Locate the cell with the specified text and output its [x, y] center coordinate. 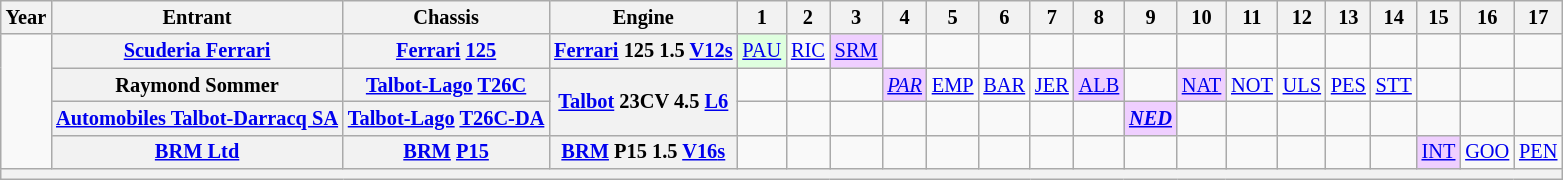
Ferrari 125 1.5 V12s [643, 51]
Engine [643, 17]
BAR [1004, 85]
NOT [1252, 85]
5 [953, 17]
Talbot-Lago T26C [446, 85]
Talbot-Lago T26C-DA [446, 118]
Talbot 23CV 4.5 L6 [643, 102]
Chassis [446, 17]
NED [1150, 118]
GOO [1487, 152]
ULS [1302, 85]
8 [1099, 17]
PAR [904, 85]
SRM [856, 51]
2 [808, 17]
15 [1439, 17]
Entrant [197, 17]
10 [1202, 17]
12 [1302, 17]
EMP [953, 85]
RIC [808, 51]
Automobiles Talbot-Darracq SA [197, 118]
BRM P15 [446, 152]
ALB [1099, 85]
Scuderia Ferrari [197, 51]
6 [1004, 17]
STT [1394, 85]
Year [26, 17]
14 [1394, 17]
INT [1439, 152]
Ferrari 125 [446, 51]
3 [856, 17]
11 [1252, 17]
PAU [762, 51]
Raymond Sommer [197, 85]
13 [1348, 17]
JER [1052, 85]
7 [1052, 17]
NAT [1202, 85]
1 [762, 17]
BRM P15 1.5 V16s [643, 152]
9 [1150, 17]
PEN [1538, 152]
PES [1348, 85]
16 [1487, 17]
17 [1538, 17]
BRM Ltd [197, 152]
4 [904, 17]
